For the text-containing cell, return its midpoint in [X, Y] coordinate format. 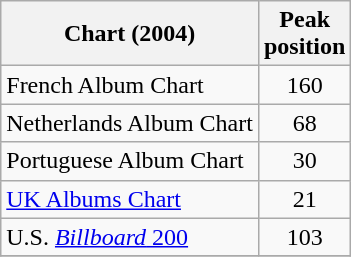
Chart (2004) [130, 34]
Portuguese Album Chart [130, 161]
Netherlands Album Chart [130, 123]
U.S. Billboard 200 [130, 237]
103 [304, 237]
160 [304, 85]
21 [304, 199]
68 [304, 123]
Peakposition [304, 34]
UK Albums Chart [130, 199]
French Album Chart [130, 85]
30 [304, 161]
